Identify which cell holds the provided text, then report its (X, Y) central coordinate. 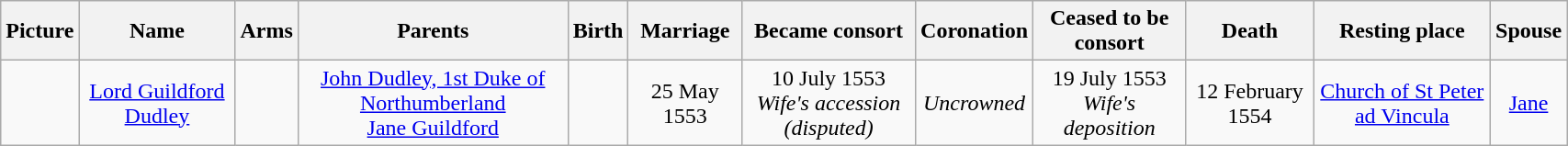
Jane (1529, 103)
10 July 1553Wife's accession (disputed) (829, 103)
12 February 1554 (1249, 103)
Church of St Peter ad Vincula (1402, 103)
Death (1249, 31)
19 July 1553Wife's deposition (1110, 103)
Uncrowned (975, 103)
Parents (433, 31)
Lord Guildford Dudley (157, 103)
Coronation (975, 31)
Ceased to be consort (1110, 31)
Became consort (829, 31)
Spouse (1529, 31)
Birth (598, 31)
Picture (40, 31)
Name (157, 31)
John Dudley, 1st Duke of Northumberland Jane Guildford (433, 103)
Resting place (1402, 31)
Marriage (685, 31)
25 May 1553 (685, 103)
Arms (266, 31)
